Extract the (x, y) coordinate from the center of the cell holding the provided text.  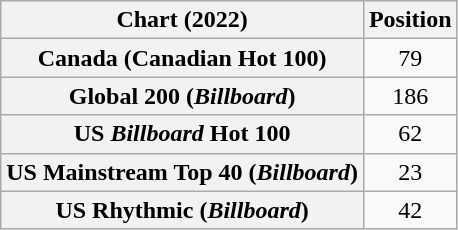
US Mainstream Top 40 (Billboard) (182, 172)
Chart (2022) (182, 20)
Position (410, 20)
42 (410, 210)
186 (410, 96)
79 (410, 58)
62 (410, 134)
US Rhythmic (Billboard) (182, 210)
23 (410, 172)
Global 200 (Billboard) (182, 96)
Canada (Canadian Hot 100) (182, 58)
US Billboard Hot 100 (182, 134)
